Locate the cell with the specified text and output its [x, y] center coordinate. 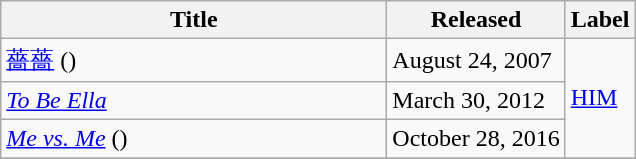
March 30, 2012 [476, 100]
Released [476, 20]
October 28, 2016 [476, 138]
薔薔 () [194, 60]
Title [194, 20]
HIM [600, 98]
Me vs. Me () [194, 138]
August 24, 2007 [476, 60]
To Be Ella [194, 100]
Label [600, 20]
